Provide the (x, y) coordinate of the cell's center where the given text is located.  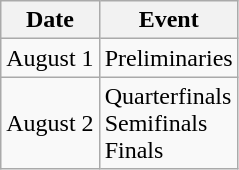
Preliminaries (168, 58)
August 2 (50, 123)
Event (168, 20)
August 1 (50, 58)
Quarterfinals Semifinals Finals (168, 123)
Date (50, 20)
